Capture the cell that displays the provided text and extract its [x, y] central coordinate. 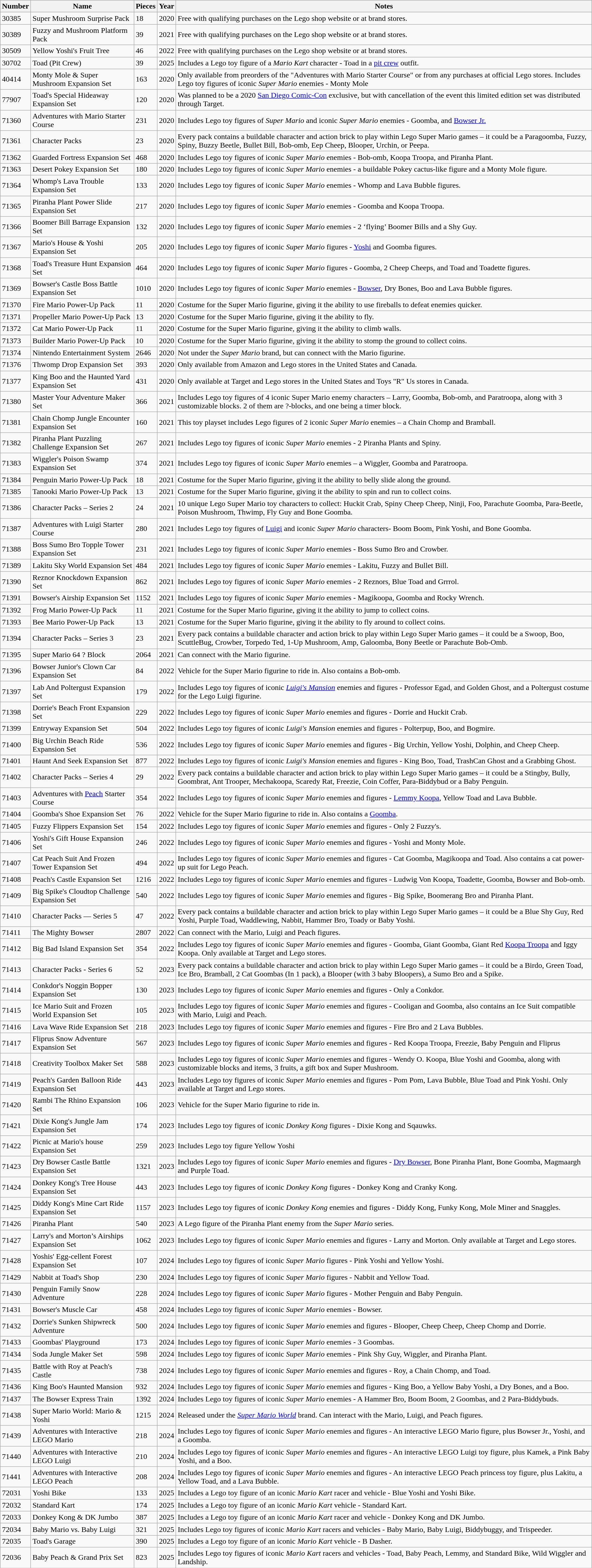
Includes Lego toy figures of iconic Mario Kart racers and vehicles - Toad, Baby Peach, Lemmy, and Standard Bike, Wild Wiggler and Landship. [384, 1558]
71418 [15, 1064]
71429 [15, 1277]
180 [146, 169]
Yoshi Bike [82, 1493]
Whomp's Lava Trouble Expansion Set [82, 185]
Character Packs – Series 3 [82, 638]
Includes Lego toy figures of iconic Super Mario enemies - Pink Shy Guy, Wiggler, and Piranha Plant. [384, 1354]
Includes Lego toy figures of iconic Super Mario enemies and figures - Dry Bowser, Bone Piranha Plant, Bone Goomba, Magmaargh and Purple Toad. [384, 1166]
228 [146, 1293]
71374 [15, 353]
71398 [15, 712]
Includes Lego toy figures of iconic Super Mario enemies - Goomba and Koopa Troopa. [384, 206]
Includes Lego toy figures of iconic Super Mario enemies and figures - Blooper, Cheep Cheep, Cheep Chomp and Dorrie. [384, 1326]
1152 [146, 598]
Piranha Plant Power Slide Expansion Set [82, 206]
Toad's Treasure Hunt Expansion Set [82, 268]
2064 [146, 655]
Piranha Plant [82, 1224]
458 [146, 1309]
71361 [15, 141]
71405 [15, 826]
King Boo and the Haunted Yard Expansion Set [82, 381]
130 [146, 990]
Includes a Lego toy figure of an iconic Mario Kart vehicle - B Dasher. [384, 1541]
588 [146, 1064]
72035 [15, 1541]
71417 [15, 1043]
500 [146, 1326]
Includes Lego toy figures of iconic Super Mario enemies and figures - Big Urchin, Yellow Yoshi, Dolphin, and Cheep Cheep. [384, 745]
230 [146, 1277]
71377 [15, 381]
106 [146, 1105]
24 [146, 508]
Big Urchin Beach Ride Expansion Set [82, 745]
71373 [15, 341]
71422 [15, 1146]
Includes Lego toy figures of iconic Super Mario enemies – a Wiggler, Goomba and Paratroopa. [384, 463]
Includes Lego toy figures of iconic Super Mario figures - Yoshi and Goomba figures. [384, 247]
259 [146, 1146]
160 [146, 422]
Vehicle for the Super Mario figurine to ride in. Also contains a Bob-omb. [384, 671]
Super Mario 64 ? Block [82, 655]
208 [146, 1477]
107 [146, 1260]
484 [146, 565]
71395 [15, 655]
71425 [15, 1207]
71421 [15, 1125]
Fuzzy and Mushroom Platform Pack [82, 35]
Yellow Yoshi's Fruit Tree [82, 51]
71393 [15, 622]
71435 [15, 1370]
Includes Lego toy figures of iconic Super Mario enemies and figures - Lemmy Koopa, Yellow Toad and Lava Bubble. [384, 798]
71380 [15, 401]
Costume for the Super Mario figurine, giving it the ability to fly around to collect coins. [384, 622]
Dorrie's Sunken Shipwreck Adventure [82, 1326]
132 [146, 227]
Lab And Poltergust Expansion Set [82, 692]
Not under the Super Mario brand, but can connect with the Mario figurine. [384, 353]
71416 [15, 1027]
1216 [146, 879]
Goomba's Shoe Expansion Set [82, 814]
1215 [146, 1415]
1321 [146, 1166]
71367 [15, 247]
Donkey Kong & DK Jumbo [82, 1517]
71440 [15, 1456]
The Mighty Bowser [82, 932]
Character Packs [82, 141]
Character Packs – Series 4 [82, 778]
71396 [15, 671]
Boomer Bill Barrage Expansion Set [82, 227]
Costume for the Super Mario figurine, giving it the ability to jump to collect coins. [384, 610]
Includes Lego toy figures of iconic Super Mario enemies - A Hammer Bro, Boom Boom, 2 Goombas, and 2 Para-Biddybuds. [384, 1399]
71439 [15, 1436]
Adventures with Luigi Starter Course [82, 528]
40414 [15, 79]
163 [146, 79]
71389 [15, 565]
King Boo's Haunted Mansion [82, 1387]
Includes Lego toy figures of iconic Donkey Kong figures - Donkey Kong and Cranky Kong. [384, 1187]
Toad's Special Hideaway Expansion Set [82, 100]
71371 [15, 317]
Costume for the Super Mario figurine, giving it the ability to use fireballs to defeat enemies quicker. [384, 305]
Creativity Toolbox Maker Set [82, 1064]
823 [146, 1558]
Includes a Lego toy figure of an iconic Mario Kart racer and vehicle - Donkey Kong and DK Jumbo. [384, 1517]
71362 [15, 157]
Ice Mario Suit and Frozen World Expansion Set [82, 1010]
387 [146, 1517]
The Bowser Express Train [82, 1399]
738 [146, 1370]
Vehicle for the Super Mario figurine to ride in. Also contains a Goomba. [384, 814]
71381 [15, 422]
30509 [15, 51]
71360 [15, 120]
72032 [15, 1505]
Adventures with Mario Starter Course [82, 120]
Includes Lego toy figures of iconic Super Mario enemies and figures - An interactive LEGO Luigi toy figure, plus Kamek, a Pink Baby Yoshi, and a Boo. [384, 1456]
71386 [15, 508]
71401 [15, 761]
72031 [15, 1493]
1157 [146, 1207]
71412 [15, 949]
Includes Lego toy figures of iconic Super Mario enemies and figures - Only 2 Fuzzy's. [384, 826]
217 [146, 206]
71408 [15, 879]
Includes Lego toy figures of iconic Mario Kart racers and vehicles - Baby Mario, Baby Luigi, Biddybuggy, and Trispeeder. [384, 1529]
72033 [15, 1517]
494 [146, 863]
Guarded Fortress Expansion Set [82, 157]
Dixie Kong's Jungle Jam Expansion Set [82, 1125]
29 [146, 778]
536 [146, 745]
Includes Lego toy figures of iconic Super Mario enemies and figures - Only a Conkdor. [384, 990]
71372 [15, 329]
Dry Bowser Castle Battle Expansion Set [82, 1166]
30389 [15, 35]
Fire Mario Power-Up Pack [82, 305]
Yoshi's Gift House Expansion Set [82, 843]
Can connect with the Mario, Luigi and Peach figures. [384, 932]
71369 [15, 288]
Character Packs — Series 5 [82, 916]
71399 [15, 728]
Includes Lego toy figures of iconic Donkey Kong enemies and figures - Diddy Kong, Funky Kong, Mole Miner and Snaggles. [384, 1207]
Includes Lego toy figures of iconic Super Mario enemies and figures - An interactive LEGO Mario figure, plus Bowser Jr., Yoshi, and a Goomba. [384, 1436]
Tanooki Mario Power-Up Pack [82, 492]
Year [166, 6]
Number [15, 6]
173 [146, 1342]
246 [146, 843]
71376 [15, 365]
Penguin Mario Power-Up Pack [82, 479]
71400 [15, 745]
Fliprus Snow Adventure Expansion Set [82, 1043]
Includes a Lego toy figure of a Mario Kart character - Toad in a pit crew outfit. [384, 63]
Bowser's Airship Expansion Set [82, 598]
Includes Lego toy figures of iconic Super Mario enemies - Whomp and Lava Bubble figures. [384, 185]
Notes [384, 6]
229 [146, 712]
72036 [15, 1558]
71364 [15, 185]
Mario's House & Yoshi Expansion Set [82, 247]
Reznor Knockdown Expansion Set [82, 582]
Includes Lego toy figures of iconic Super Mario enemies and figures - Ludwig Von Koopa, Toadette, Goomba, Bowser and Bob-omb. [384, 879]
468 [146, 157]
Picnic at Mario's house Expansion Set [82, 1146]
Boss Sumo Bro Topple Tower Expansion Set [82, 549]
71363 [15, 169]
Name [82, 6]
71409 [15, 896]
Vehicle for the Super Mario figurine to ride in. [384, 1105]
71370 [15, 305]
Chain Chomp Jungle Encounter Expansion Set [82, 422]
71420 [15, 1105]
Includes Lego toy figures of iconic Super Mario enemies and figures - Fire Bro and 2 Lava Bubbles. [384, 1027]
Adventures with Interactive LEGO Mario [82, 1436]
Includes Lego toy figures of iconic Super Mario enemies and figures - Dorrie and Huckit Crab. [384, 712]
71406 [15, 843]
Rambi The Rhino Expansion Set [82, 1105]
71365 [15, 206]
Lava Wave Ride Expansion Set [82, 1027]
71384 [15, 479]
71426 [15, 1224]
Bee Mario Power-Up Pack [82, 622]
504 [146, 728]
Fuzzy Flippers Expansion Set [82, 826]
Yoshis' Egg-cellent Forest Expansion Set [82, 1260]
71438 [15, 1415]
Adventures with Interactive LEGO Peach [82, 1477]
267 [146, 442]
Piranha Plant Puzzling Challenge Expansion Set [82, 442]
71431 [15, 1309]
2807 [146, 932]
Entryway Expansion Set [82, 728]
71413 [15, 969]
366 [146, 401]
Was planned to be a 2020 San Diego Comic-Con exclusive, but with cancellation of the event this limited edition set was distributed through Target. [384, 100]
Penguin Family Snow Adventure [82, 1293]
71419 [15, 1084]
Includes Lego toy figures of iconic Super Mario enemies - 2 Piranha Plants and Spiny. [384, 442]
Includes Lego toy figures of iconic Super Mario figures - Nabbit and Yellow Toad. [384, 1277]
Includes Lego toy figures of iconic Super Mario enemies and figures - Roy, a Chain Chomp, and Toad. [384, 1370]
Soda Jungle Maker Set [82, 1354]
Master Your Adventure Maker Set [82, 401]
Includes Lego toy figures of iconic Super Mario enemies - a buildable Pokey cactus-like figure and a Monty Mole figure. [384, 169]
71404 [15, 814]
1392 [146, 1399]
Includes Lego toy figures of iconic Super Mario enemies - 2 Reznors, Blue Toad and Grrrol. [384, 582]
71436 [15, 1387]
Includes Lego toy figures of iconic Donkey Kong figures - Dixie Kong and Sqauwks. [384, 1125]
210 [146, 1456]
Bowser's Muscle Car [82, 1309]
71415 [15, 1010]
567 [146, 1043]
71434 [15, 1354]
Includes Lego toy figures of iconic Super Mario enemies and figures - Red Koopa Troopa, Freezie, Baby Penguin and Fliprus [384, 1043]
Peach's Castle Expansion Set [82, 879]
Dorrie's Beach Front Expansion Set [82, 712]
47 [146, 916]
Includes Lego toy figures of iconic Super Mario enemies - 2 ‘flying’ Boomer Bills and a Shy Guy. [384, 227]
Nintendo Entertainment System [82, 353]
This toy playset includes Lego figures of 2 iconic Super Mario enemies – a Chain Chomp and Bramball. [384, 422]
71383 [15, 463]
Builder Mario Power-Up Pack [82, 341]
Adventures with Peach Starter Course [82, 798]
30385 [15, 18]
71388 [15, 549]
1010 [146, 288]
Propeller Mario Power-Up Pack [82, 317]
71392 [15, 610]
A Lego figure of the Piranha Plant enemy from the Super Mario series. [384, 1224]
Includes Lego toy figures of iconic Super Mario enemies and figures - Larry and Morton. Only available at Target and Lego stores. [384, 1240]
Costume for the Super Mario figurine, giving it the ability to stomp the ground to collect coins. [384, 341]
Big Bad Island Expansion Set [82, 949]
932 [146, 1387]
280 [146, 528]
71410 [15, 916]
71368 [15, 268]
321 [146, 1529]
Haunt And Seek Expansion Set [82, 761]
Baby Peach & Grand Prix Set [82, 1558]
77907 [15, 100]
71414 [15, 990]
Costume for the Super Mario figurine, giving it the ability to fly. [384, 317]
76 [146, 814]
1062 [146, 1240]
Includes Lego toy figures of iconic Super Mario enemies - Boss Sumo Bro and Crowber. [384, 549]
Nabbit at Toad's Shop [82, 1277]
Super Mario World: Mario & Yoshi [82, 1415]
84 [146, 671]
105 [146, 1010]
Includes Lego toy figures of iconic Super Mario enemies - Lakitu, Fuzzy and Bullet Bill. [384, 565]
374 [146, 463]
Includes Lego toy figures of iconic Luigi's Mansion enemies and figures - Polterpup, Boo, and Bogmire. [384, 728]
Desert Pokey Expansion Set [82, 169]
Includes Lego toy figures of iconic Super Mario figures - Goomba, 2 Cheep Cheeps, and Toad and Toadette figures. [384, 268]
71423 [15, 1166]
Includes Lego toy figures of iconic Super Mario enemies - 3 Goombas. [384, 1342]
Includes a Lego toy figure of an iconic Mario Kart vehicle - Standard Kart. [384, 1505]
464 [146, 268]
862 [146, 582]
71407 [15, 863]
Larry's and Morton’s Airships Expansion Set [82, 1240]
Bowser's Castle Boss Battle Expansion Set [82, 288]
Donkey Kong's Tree House Expansion Set [82, 1187]
Includes Lego toy figures of iconic Super Mario enemies - Bowser, Dry Bones, Boo and Lava Bubble figures. [384, 288]
71411 [15, 932]
Cat Peach Suit And Frozen Tower Expansion Set [82, 863]
Battle with Roy at Peach's Castle [82, 1370]
390 [146, 1541]
Costume for the Super Mario figurine, giving it the ability to spin and run to collect coins. [384, 492]
46 [146, 51]
71387 [15, 528]
154 [146, 826]
30702 [15, 63]
Conkdor's Noggin Bopper Expansion Set [82, 990]
71382 [15, 442]
Peach's Garden Balloon Ride Expansion Set [82, 1084]
Released under the Super Mario World brand. Can interact with the Mario, Luigi, and Peach figures. [384, 1415]
71441 [15, 1477]
120 [146, 100]
Toad (Pit Crew) [82, 63]
Costume for the Super Mario figurine, giving it the ability to climb walls. [384, 329]
71391 [15, 598]
71430 [15, 1293]
71432 [15, 1326]
Includes Lego toy figures of iconic Luigi's Mansion enemies and figures - King Boo, Toad, TrashCan Ghost and a Grabbing Ghost. [384, 761]
Standard Kart [82, 1505]
Cat Mario Power-Up Pack [82, 329]
Goombas' Playground [82, 1342]
71437 [15, 1399]
Thwomp Drop Expansion Set [82, 365]
Baby Mario vs. Baby Luigi [82, 1529]
Lakitu Sky World Expansion Set [82, 565]
71424 [15, 1187]
Includes Lego toy figures of Luigi and iconic Super Mario characters- Boom Boom, Pink Yoshi, and Bone Goomba. [384, 528]
Diddy Kong's Mine Cart Ride Expansion Set [82, 1207]
71433 [15, 1342]
Includes Lego toy figure Yellow Yoshi [384, 1146]
Can connect with the Mario figurine. [384, 655]
Includes Lego toy figures of iconic Super Mario figures - Pink Yoshi and Yellow Yoshi. [384, 1260]
Includes Lego toy figures of iconic Super Mario enemies and figures - Big Spike, Boomerang Bro and Piranha Plant. [384, 896]
10 [146, 341]
71397 [15, 692]
Includes Lego toy figures of iconic Super Mario enemies - Bowser. [384, 1309]
Costume for the Super Mario figurine, giving it the ability to belly slide along the ground. [384, 479]
71366 [15, 227]
Only available from Amazon and Lego stores in the United States and Canada. [384, 365]
71427 [15, 1240]
Includes Lego toy figures of iconic Super Mario figures - Mother Penguin and Baby Penguin. [384, 1293]
393 [146, 365]
179 [146, 692]
Monty Mole & Super Mushroom Expansion Set [82, 79]
Toad's Garage [82, 1541]
877 [146, 761]
Frog Mario Power-Up Pack [82, 610]
52 [146, 969]
Only available at Target and Lego stores in the United States and Toys "R" Us stores in Canada. [384, 381]
2646 [146, 353]
Character Packs – Series 2 [82, 508]
Includes Lego toy figures of Super Mario and iconic Super Mario enemies - Goomba, and Bowser Jr. [384, 120]
598 [146, 1354]
71403 [15, 798]
Wiggler's Poison Swamp Expansion Set [82, 463]
Includes Lego toy figures of iconic Super Mario enemies - Magikoopa, Goomba and Rocky Wrench. [384, 598]
71402 [15, 778]
Includes a Lego toy figure of an iconic Mario Kart racer and vehicle - Blue Yoshi and Yoshi Bike. [384, 1493]
Big Spike's Cloudtop Challenge Expansion Set [82, 896]
Pieces [146, 6]
71390 [15, 582]
205 [146, 247]
71428 [15, 1260]
Includes Lego toy figures of iconic Super Mario enemies and figures - King Boo, a Yellow Baby Yoshi, a Dry Bones, and a Boo. [384, 1387]
Bowser Junior's Clown Car Expansion Set [82, 671]
Includes Lego toy figures of iconic Super Mario enemies and figures - Yoshi and Monty Mole. [384, 843]
71394 [15, 638]
Includes Lego toy figures of iconic Super Mario enemies - Bob-omb, Koopa Troopa, and Piranha Plant. [384, 157]
71385 [15, 492]
Adventures with Interactive LEGO Luigi [82, 1456]
Super Mushroom Surprise Pack [82, 18]
72034 [15, 1529]
Character Packs - Series 6 [82, 969]
431 [146, 381]
